Capture the cell that displays the provided text and extract its (X, Y) central coordinate. 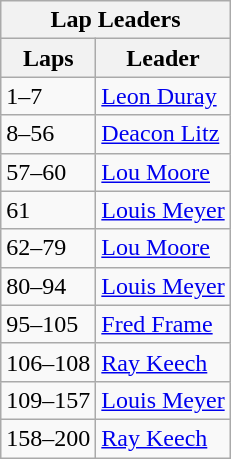
Lap Leaders (116, 20)
8–56 (48, 134)
106–108 (48, 362)
57–60 (48, 172)
109–157 (48, 400)
80–94 (48, 286)
Deacon Litz (163, 134)
62–79 (48, 248)
158–200 (48, 438)
95–105 (48, 324)
Fred Frame (163, 324)
61 (48, 210)
Laps (48, 58)
1–7 (48, 96)
Leon Duray (163, 96)
Leader (163, 58)
